From the cell containing the given text, extract its center point as (X, Y) coordinate. 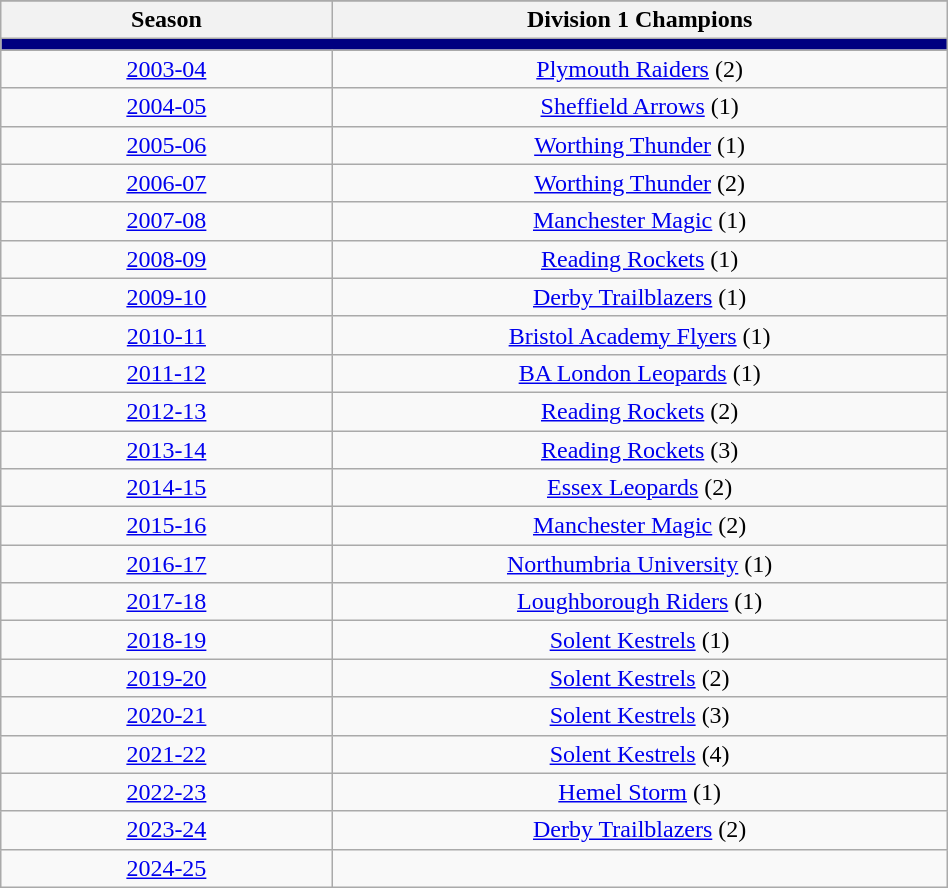
Solent Kestrels (4) (640, 754)
Reading Rockets (1) (640, 259)
2022-23 (166, 792)
Worthing Thunder (2) (640, 183)
Solent Kestrels (3) (640, 716)
Northumbria University (1) (640, 564)
Reading Rockets (2) (640, 411)
2010-11 (166, 335)
2012-13 (166, 411)
Derby Trailblazers (1) (640, 297)
2020-21 (166, 716)
2005-06 (166, 145)
Solent Kestrels (1) (640, 640)
Derby Trailblazers (2) (640, 830)
2019-20 (166, 678)
Reading Rockets (3) (640, 449)
2018-19 (166, 640)
2015-16 (166, 526)
Worthing Thunder (1) (640, 145)
Division 1 Champions (640, 20)
2023-24 (166, 830)
Solent Kestrels (2) (640, 678)
2024-25 (166, 868)
2013-14 (166, 449)
Bristol Academy Flyers (1) (640, 335)
2006-07 (166, 183)
Hemel Storm (1) (640, 792)
2021-22 (166, 754)
Sheffield Arrows (1) (640, 107)
2011-12 (166, 373)
Season (166, 20)
2014-15 (166, 488)
Manchester Magic (2) (640, 526)
2016-17 (166, 564)
2007-08 (166, 221)
Manchester Magic (1) (640, 221)
Loughborough Riders (1) (640, 602)
Plymouth Raiders (2) (640, 69)
Essex Leopards (2) (640, 488)
2004-05 (166, 107)
2009-10 (166, 297)
2003-04 (166, 69)
2008-09 (166, 259)
BA London Leopards (1) (640, 373)
2017-18 (166, 602)
